Locate the cell with the specified text and output its (X, Y) center coordinate. 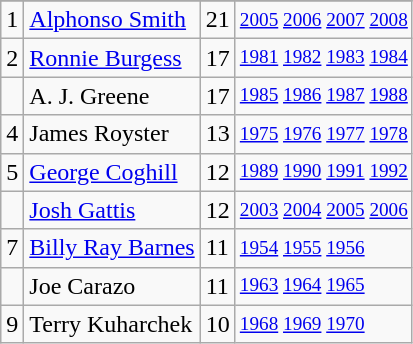
Billy Ray Barnes (112, 248)
5 (12, 172)
Terry Kuharchek (112, 324)
13 (218, 134)
Ronnie Burgess (112, 58)
10 (218, 324)
George Coghill (112, 172)
2005 2006 2007 2008 (324, 20)
1963 1964 1965 (324, 286)
A. J. Greene (112, 96)
7 (12, 248)
1989 1990 1991 1992 (324, 172)
1975 1976 1977 1978 (324, 134)
1954 1955 1956 (324, 248)
2 (12, 58)
Alphonso Smith (112, 20)
James Royster (112, 134)
4 (12, 134)
1985 1986 1987 1988 (324, 96)
Josh Gattis (112, 210)
21 (218, 20)
1 (12, 20)
2003 2004 2005 2006 (324, 210)
1968 1969 1970 (324, 324)
9 (12, 324)
Joe Carazo (112, 286)
1981 1982 1983 1984 (324, 58)
